Return the (X, Y) coordinate for the center point of the cell that contains the specified text.  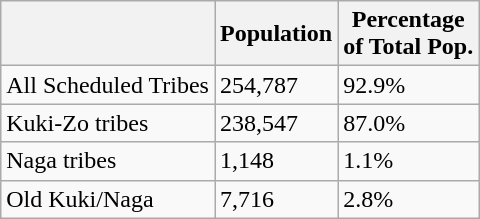
7,716 (276, 199)
2.8% (408, 199)
92.9% (408, 85)
Percentageof Total Pop. (408, 34)
Kuki-Zo tribes (108, 123)
Old Kuki/Naga (108, 199)
All Scheduled Tribes (108, 85)
Population (276, 34)
87.0% (408, 123)
254,787 (276, 85)
1.1% (408, 161)
Naga tribes (108, 161)
1,148 (276, 161)
238,547 (276, 123)
